Search for the cell housing the specified text and yield its (x, y) center coordinate. 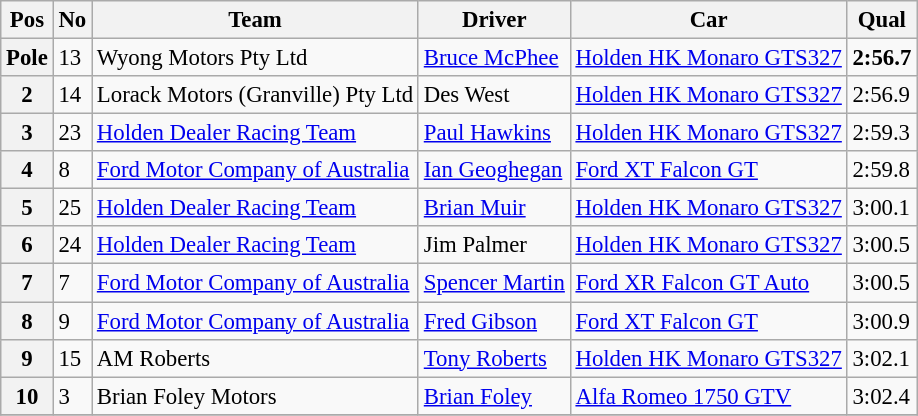
5 (27, 208)
Brian Foley Motors (256, 396)
Brian Muir (494, 208)
3:02.4 (882, 396)
Bruce McPhee (494, 58)
Brian Foley (494, 396)
2:59.3 (882, 133)
13 (72, 58)
AM Roberts (256, 358)
No (72, 20)
Tony Roberts (494, 358)
Ian Geoghegan (494, 170)
Pole (27, 58)
2:56.7 (882, 58)
Car (708, 20)
Spencer Martin (494, 283)
23 (72, 133)
15 (72, 358)
10 (27, 396)
Pos (27, 20)
25 (72, 208)
Ford XR Falcon GT Auto (708, 283)
Fred Gibson (494, 321)
Des West (494, 95)
4 (27, 170)
3:00.1 (882, 208)
2:56.9 (882, 95)
Wyong Motors Pty Ltd (256, 58)
3:02.1 (882, 358)
Team (256, 20)
Jim Palmer (494, 245)
2 (27, 95)
3:00.9 (882, 321)
Alfa Romeo 1750 GTV (708, 396)
2:59.8 (882, 170)
6 (27, 245)
24 (72, 245)
Qual (882, 20)
Lorack Motors (Granville) Pty Ltd (256, 95)
Paul Hawkins (494, 133)
14 (72, 95)
Driver (494, 20)
